Output the [X, Y] coordinate of the center of the cell containing the given text.  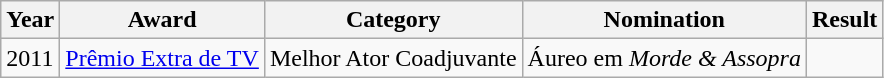
Category [393, 20]
2011 [30, 58]
Áureo em Morde & Assopra [664, 58]
Result [844, 20]
Award [162, 20]
Year [30, 20]
Nomination [664, 20]
Prêmio Extra de TV [162, 58]
Melhor Ator Coadjuvante [393, 58]
